Return (x, y) of the center of cell containing provided text 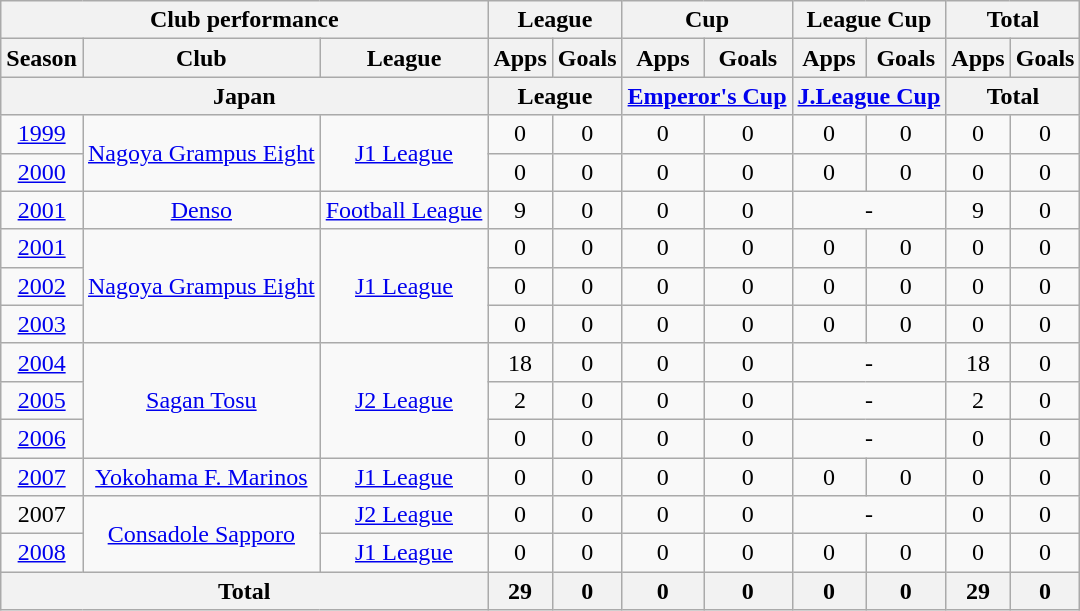
2006 (42, 438)
2002 (42, 286)
Season (42, 58)
Club (201, 58)
Cup (707, 20)
Football League (404, 210)
J.League Cup (869, 96)
2000 (42, 172)
2004 (42, 362)
Japan (244, 96)
Club performance (244, 20)
League Cup (869, 20)
2005 (42, 400)
Denso (201, 210)
Sagan Tosu (201, 400)
Consadole Sapporo (201, 534)
2003 (42, 324)
1999 (42, 134)
Yokohama F. Marinos (201, 477)
Emperor's Cup (707, 96)
2008 (42, 553)
